Pinpoint the cell where the given text exists, returning its (X, Y) midpoint coordinate. 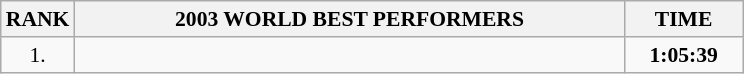
TIME (684, 19)
1. (38, 55)
1:05:39 (684, 55)
RANK (38, 19)
2003 WORLD BEST PERFORMERS (349, 19)
